Capture the cell that displays the provided text and extract its [x, y] central coordinate. 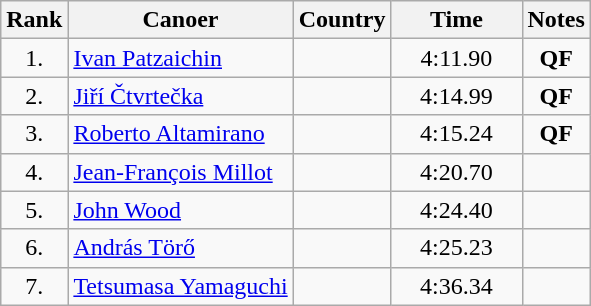
4:14.99 [456, 96]
4:11.90 [456, 58]
3. [34, 134]
7. [34, 286]
4:24.40 [456, 210]
John Wood [180, 210]
5. [34, 210]
Notes [556, 20]
1. [34, 58]
András Törő [180, 248]
Ivan Patzaichin [180, 58]
4:25.23 [456, 248]
Roberto Altamirano [180, 134]
Rank [34, 20]
6. [34, 248]
Country [342, 20]
Canoer [180, 20]
Jean-François Millot [180, 172]
4:36.34 [456, 286]
4:20.70 [456, 172]
Time [456, 20]
Tetsumasa Yamaguchi [180, 286]
4. [34, 172]
4:15.24 [456, 134]
2. [34, 96]
Jiří Čtvrtečka [180, 96]
